Identify which cell holds the provided text, then report its (x, y) central coordinate. 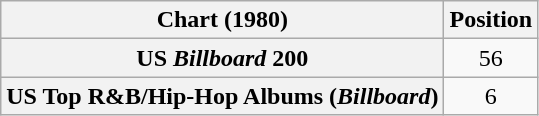
US Top R&B/Hip-Hop Albums (Billboard) (222, 96)
Chart (1980) (222, 20)
US Billboard 200 (222, 58)
56 (491, 58)
6 (491, 96)
Position (491, 20)
